Locate the cell with the specified text and output its (x, y) center coordinate. 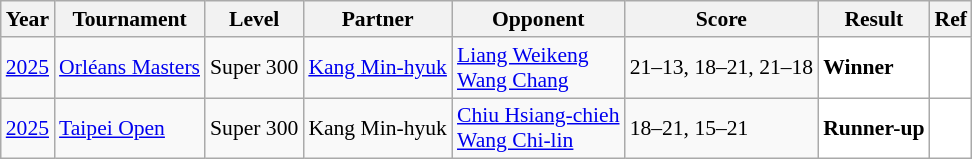
Ref (950, 19)
18–21, 15–21 (722, 128)
Year (28, 19)
Level (254, 19)
Taipei Open (130, 128)
Orléans Masters (130, 68)
Liang Weikeng Wang Chang (538, 68)
Result (874, 19)
Opponent (538, 19)
Chiu Hsiang-chieh Wang Chi-lin (538, 128)
Winner (874, 68)
21–13, 18–21, 21–18 (722, 68)
Partner (378, 19)
Score (722, 19)
Tournament (130, 19)
Runner-up (874, 128)
